Return (X, Y) of the center of cell containing provided text 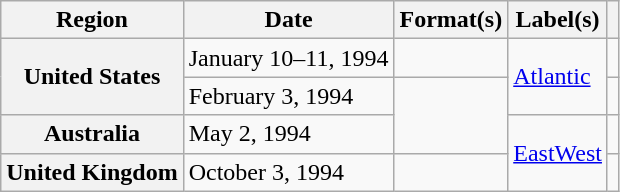
May 2, 1994 (288, 134)
Format(s) (451, 20)
Atlantic (558, 77)
United States (92, 77)
Region (92, 20)
Australia (92, 134)
EastWest (558, 153)
United Kingdom (92, 172)
October 3, 1994 (288, 172)
Label(s) (558, 20)
January 10–11, 1994 (288, 58)
Date (288, 20)
February 3, 1994 (288, 96)
